Locate the cell with the specified text and output its (X, Y) center coordinate. 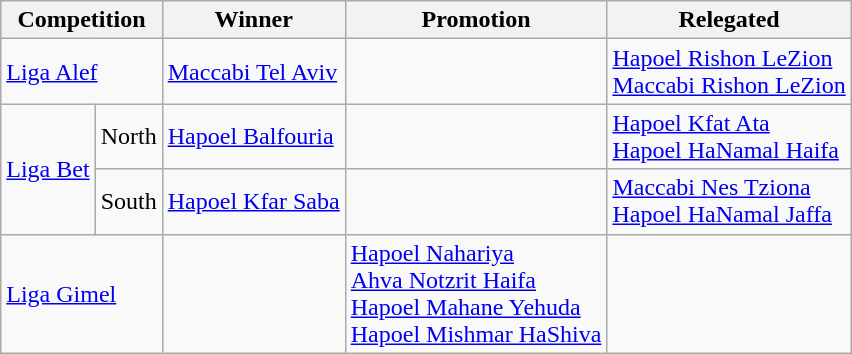
Liga Alef (82, 72)
Maccabi Tel Aviv (254, 72)
Relegated (729, 20)
Hapoel Nahariya Ahva Notzrit Haifa Hapoel Mahane Yehuda Hapoel Mishmar HaShiva (476, 294)
Liga Gimel (82, 294)
Liga Bet (48, 169)
Winner (254, 20)
Hapoel Kfat AtaHapoel HaNamal Haifa (729, 136)
Hapoel Rishon LeZionMaccabi Rishon LeZion (729, 72)
Hapoel Balfouria (254, 136)
South (128, 202)
North (128, 136)
Promotion (476, 20)
Competition (82, 20)
Maccabi Nes TzionaHapoel HaNamal Jaffa (729, 202)
Hapoel Kfar Saba (254, 202)
